Return the [X, Y] coordinate for the center point of the cell that contains the specified text.  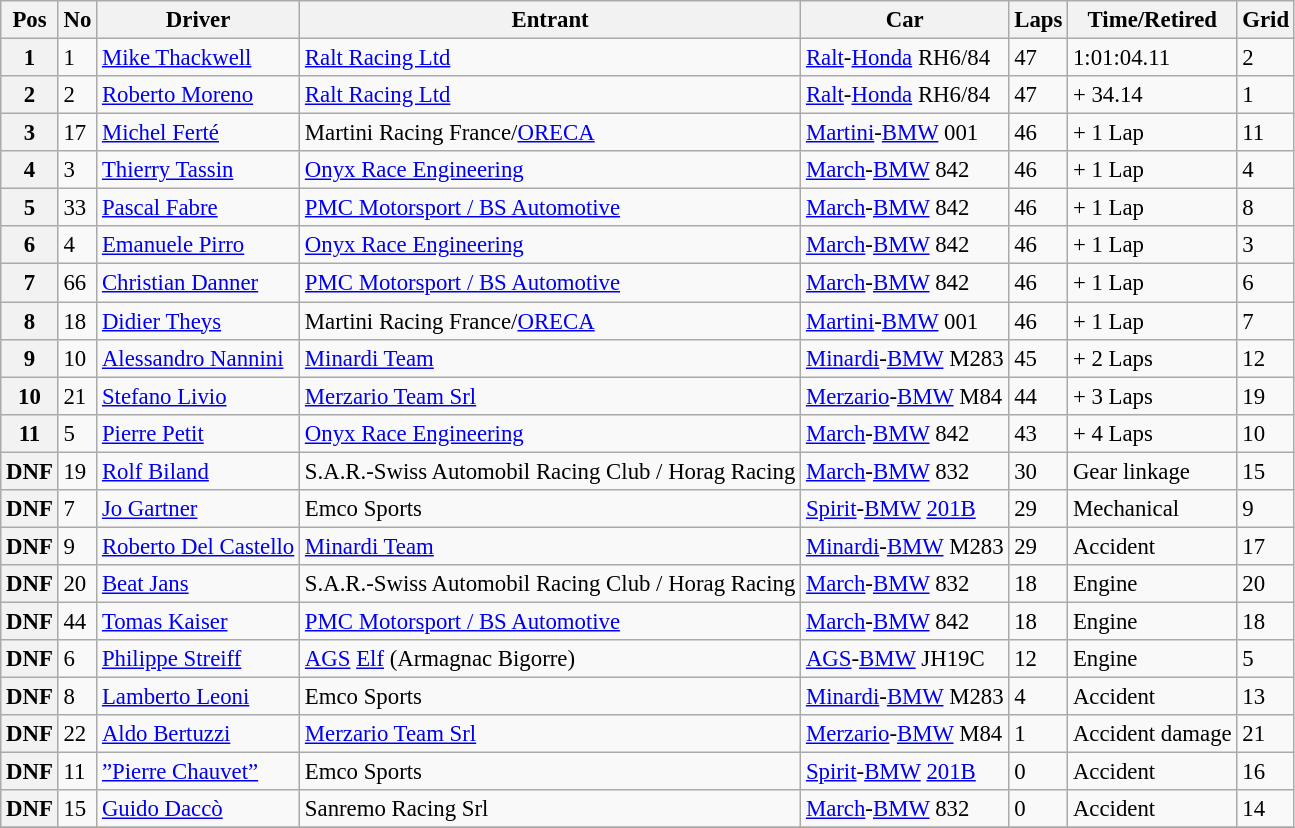
Mechanical [1152, 509]
Gear linkage [1152, 471]
66 [77, 283]
Sanremo Racing Srl [550, 809]
Entrant [550, 20]
Christian Danner [198, 283]
Guido Daccò [198, 809]
45 [1038, 358]
Time/Retired [1152, 20]
Stefano Livio [198, 396]
22 [77, 734]
16 [1266, 772]
Rolf Biland [198, 471]
+ 34.14 [1152, 95]
Pos [30, 20]
Michel Ferté [198, 133]
Aldo Bertuzzi [198, 734]
30 [1038, 471]
Laps [1038, 20]
Beat Jans [198, 584]
+ 2 Laps [1152, 358]
Roberto Del Castello [198, 546]
Alessandro Nannini [198, 358]
AGS Elf (Armagnac Bigorre) [550, 659]
Philippe Streiff [198, 659]
+ 4 Laps [1152, 433]
1:01:04.11 [1152, 58]
Didier Theys [198, 321]
13 [1266, 697]
Emanuele Pirro [198, 245]
AGS-BMW JH19C [905, 659]
+ 3 Laps [1152, 396]
14 [1266, 809]
Tomas Kaiser [198, 621]
Car [905, 20]
Pierre Petit [198, 433]
Grid [1266, 20]
No [77, 20]
43 [1038, 433]
Jo Gartner [198, 509]
Driver [198, 20]
Roberto Moreno [198, 95]
Lamberto Leoni [198, 697]
Pascal Fabre [198, 208]
Mike Thackwell [198, 58]
Accident damage [1152, 734]
”Pierre Chauvet” [198, 772]
Thierry Tassin [198, 170]
33 [77, 208]
